Return the (X, Y) coordinate for the center point of the cell that contains the specified text.  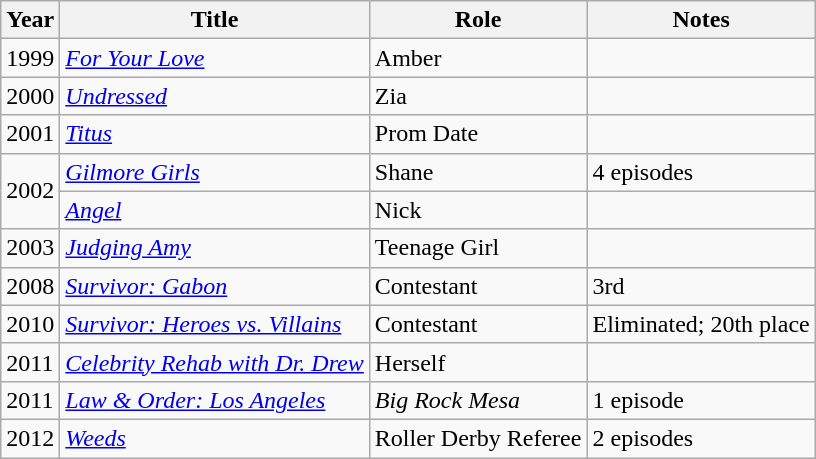
Amber (478, 58)
Herself (478, 362)
4 episodes (701, 172)
Law & Order: Los Angeles (214, 400)
Zia (478, 96)
Survivor: Gabon (214, 286)
Judging Amy (214, 248)
3rd (701, 286)
Titus (214, 134)
2002 (30, 191)
Weeds (214, 438)
For Your Love (214, 58)
2010 (30, 324)
2 episodes (701, 438)
1999 (30, 58)
Teenage Girl (478, 248)
Role (478, 20)
Year (30, 20)
Notes (701, 20)
Undressed (214, 96)
1 episode (701, 400)
Eliminated; 20th place (701, 324)
Shane (478, 172)
Nick (478, 210)
2012 (30, 438)
2008 (30, 286)
2001 (30, 134)
Prom Date (478, 134)
Title (214, 20)
2003 (30, 248)
Roller Derby Referee (478, 438)
2000 (30, 96)
Angel (214, 210)
Big Rock Mesa (478, 400)
Survivor: Heroes vs. Villains (214, 324)
Celebrity Rehab with Dr. Drew (214, 362)
Gilmore Girls (214, 172)
